Find where the given text appears and provide that cell's center as [X, Y] coordinate. 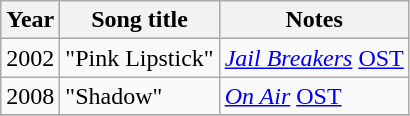
Year [30, 20]
"Shadow" [140, 96]
"Pink Lipstick" [140, 58]
Song title [140, 20]
Notes [314, 20]
Jail Breakers OST [314, 58]
2008 [30, 96]
On Air OST [314, 96]
2002 [30, 58]
